Capture the cell that displays the provided text and extract its [X, Y] central coordinate. 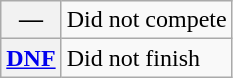
DNF [31, 58]
— [31, 20]
Did not finish [146, 58]
Did not compete [146, 20]
